Extract the [X, Y] coordinate from the center of the cell holding the provided text.  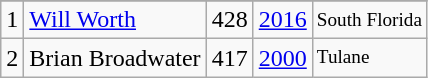
428 [230, 20]
Tulane [369, 58]
2000 [282, 58]
417 [230, 58]
Will Worth [115, 20]
South Florida [369, 20]
2016 [282, 20]
Brian Broadwater [115, 58]
1 [12, 20]
2 [12, 58]
